Provide the [X, Y] coordinate of the cell's center where the given text is located.  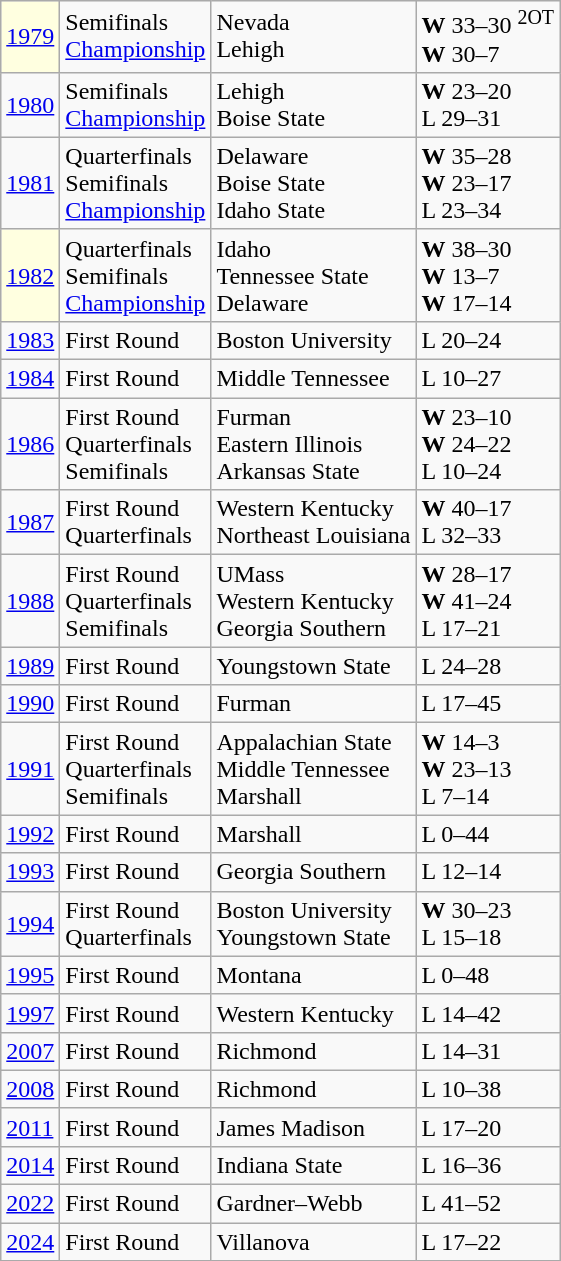
L 16–36 [488, 1165]
W 30–23L 15–18 [488, 924]
2008 [30, 1089]
1980 [30, 104]
Western Kentucky [314, 1013]
W 28–17W 41–24L 17–21 [488, 601]
1981 [30, 183]
Boston University [314, 340]
W 40–17L 32–33 [488, 522]
LehighBoise State [314, 104]
1979 [30, 37]
1992 [30, 834]
1994 [30, 924]
L 12–14 [488, 872]
2014 [30, 1165]
L 14–31 [488, 1051]
L 0–48 [488, 975]
Appalachian StateMiddle TennesseeMarshall [314, 769]
Gardner–Webb [314, 1204]
1987 [30, 522]
Marshall [314, 834]
Indiana State [314, 1165]
L 14–42 [488, 1013]
W 14–3W 23–13L 7–14 [488, 769]
Furman [314, 704]
W 38–30W 13–7W 17–14 [488, 275]
2011 [30, 1127]
L 10–38 [488, 1089]
James Madison [314, 1127]
L 10–27 [488, 379]
Youngstown State [314, 666]
L 17–20 [488, 1127]
DelawareBoise StateIdaho State [314, 183]
Georgia Southern [314, 872]
1991 [30, 769]
Montana [314, 975]
Boston UniversityYoungstown State [314, 924]
W 33–30 2OTW 30–7 [488, 37]
Villanova [314, 1242]
2007 [30, 1051]
1984 [30, 379]
FurmanEastern IllinoisArkansas State [314, 444]
L 17–22 [488, 1242]
2024 [30, 1242]
1990 [30, 704]
W 35–28W 23–17L 23–34 [488, 183]
1993 [30, 872]
W 23–20L 29–31 [488, 104]
L 20–24 [488, 340]
1995 [30, 975]
L 24–28 [488, 666]
1988 [30, 601]
L 17–45 [488, 704]
1989 [30, 666]
Middle Tennessee [314, 379]
1997 [30, 1013]
Western KentuckyNortheast Louisiana [314, 522]
L 0–44 [488, 834]
NevadaLehigh [314, 37]
IdahoTennessee StateDelaware [314, 275]
W 23–10W 24–22L 10–24 [488, 444]
L 41–52 [488, 1204]
1983 [30, 340]
1982 [30, 275]
UMassWestern KentuckyGeorgia Southern [314, 601]
1986 [30, 444]
2022 [30, 1204]
